Search for the cell housing the specified text and yield its (X, Y) center coordinate. 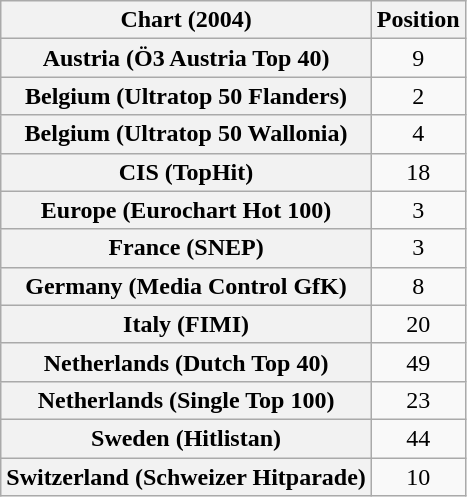
20 (418, 324)
Europe (Eurochart Hot 100) (186, 210)
2 (418, 96)
CIS (TopHit) (186, 172)
49 (418, 362)
23 (418, 400)
Position (418, 20)
Italy (FIMI) (186, 324)
Belgium (Ultratop 50 Flanders) (186, 96)
4 (418, 134)
Netherlands (Dutch Top 40) (186, 362)
8 (418, 286)
Chart (2004) (186, 20)
18 (418, 172)
9 (418, 58)
44 (418, 438)
Switzerland (Schweizer Hitparade) (186, 477)
Netherlands (Single Top 100) (186, 400)
Germany (Media Control GfK) (186, 286)
Belgium (Ultratop 50 Wallonia) (186, 134)
10 (418, 477)
Austria (Ö3 Austria Top 40) (186, 58)
France (SNEP) (186, 248)
Sweden (Hitlistan) (186, 438)
